Capture the cell that displays the provided text and extract its (x, y) central coordinate. 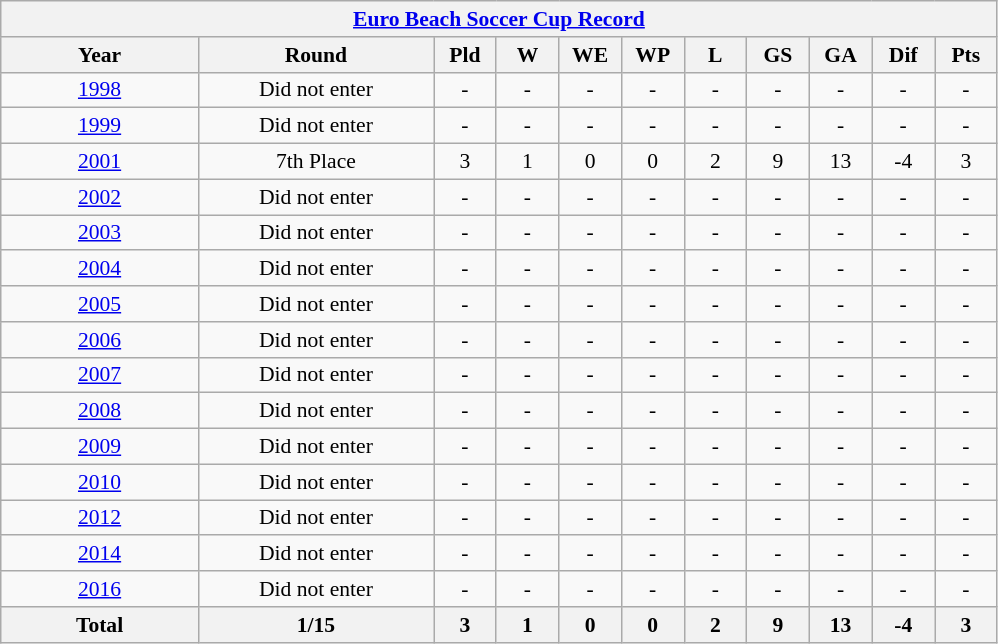
Dif (904, 55)
2010 (100, 482)
2005 (100, 304)
2006 (100, 340)
L (716, 55)
1998 (100, 90)
2012 (100, 518)
7th Place (316, 162)
2016 (100, 589)
2014 (100, 554)
2004 (100, 269)
Total (100, 625)
Year (100, 55)
Pld (466, 55)
Pts (966, 55)
WE (590, 55)
GS (778, 55)
2009 (100, 447)
2002 (100, 197)
Euro Beach Soccer Cup Record (499, 19)
1999 (100, 126)
Round (316, 55)
2001 (100, 162)
1/15 (316, 625)
W (528, 55)
GA (840, 55)
2003 (100, 233)
WP (652, 55)
2007 (100, 375)
2008 (100, 411)
